Capture the cell that displays the provided text and extract its [X, Y] central coordinate. 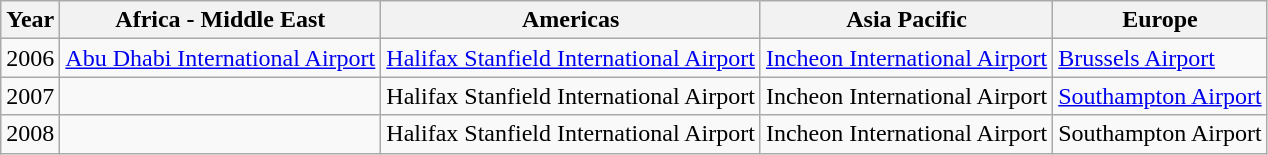
Europe [1160, 20]
Asia Pacific [906, 20]
Brussels Airport [1160, 58]
Abu Dhabi International Airport [220, 58]
Africa - Middle East [220, 20]
2008 [30, 134]
Year [30, 20]
Americas [571, 20]
2007 [30, 96]
2006 [30, 58]
